Return [X, Y] of the center of cell containing provided text 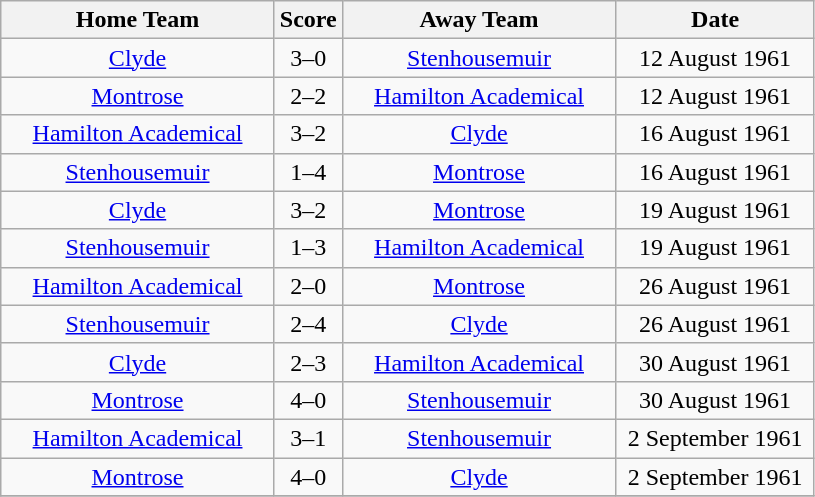
2–4 [308, 324]
1–4 [308, 172]
Score [308, 20]
Home Team [138, 20]
2–3 [308, 362]
3–0 [308, 58]
Date [716, 20]
2–2 [308, 96]
Away Team [479, 20]
1–3 [308, 248]
3–1 [308, 438]
2–0 [308, 286]
